Return (x, y) of the center of cell containing provided text 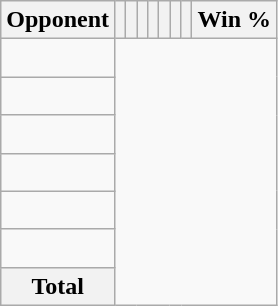
Win % (234, 20)
Total (58, 286)
Opponent (58, 20)
